Pinpoint the cell where the given text exists, returning its [x, y] midpoint coordinate. 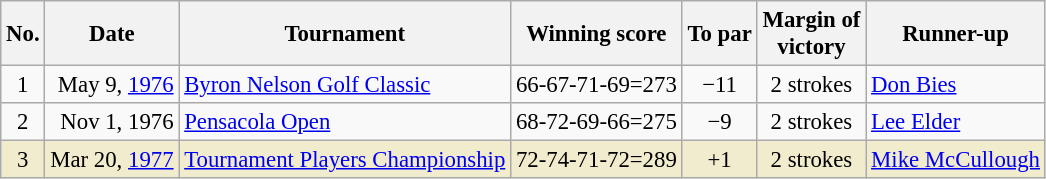
Tournament Players Championship [345, 160]
Byron Nelson Golf Classic [345, 85]
66-67-71-69=273 [597, 85]
Mar 20, 1977 [112, 160]
Mike McCullough [956, 160]
−11 [720, 85]
No. [23, 34]
Lee Elder [956, 122]
72-74-71-72=289 [597, 160]
2 [23, 122]
Tournament [345, 34]
Winning score [597, 34]
May 9, 1976 [112, 85]
Nov 1, 1976 [112, 122]
Margin ofvictory [812, 34]
Don Bies [956, 85]
Runner-up [956, 34]
1 [23, 85]
Date [112, 34]
68-72-69-66=275 [597, 122]
+1 [720, 160]
Pensacola Open [345, 122]
3 [23, 160]
−9 [720, 122]
To par [720, 34]
